Pinpoint the cell where the given text exists, returning its (x, y) midpoint coordinate. 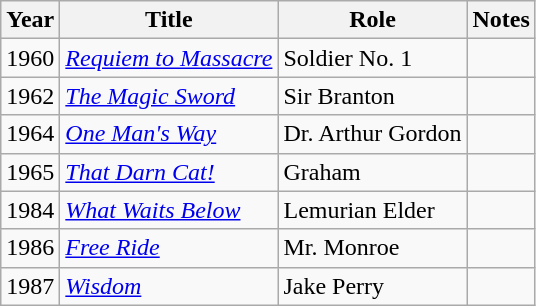
1965 (30, 172)
1987 (30, 286)
Role (372, 20)
Notes (501, 20)
That Darn Cat! (169, 172)
Wisdom (169, 286)
Jake Perry (372, 286)
What Waits Below (169, 210)
Year (30, 20)
One Man's Way (169, 134)
Graham (372, 172)
The Magic Sword (169, 96)
Sir Branton (372, 96)
1984 (30, 210)
Free Ride (169, 248)
Dr. Arthur Gordon (372, 134)
1986 (30, 248)
Lemurian Elder (372, 210)
1964 (30, 134)
Mr. Monroe (372, 248)
Soldier No. 1 (372, 58)
1960 (30, 58)
Title (169, 20)
Requiem to Massacre (169, 58)
1962 (30, 96)
